Return [x, y] of the center of cell containing provided text 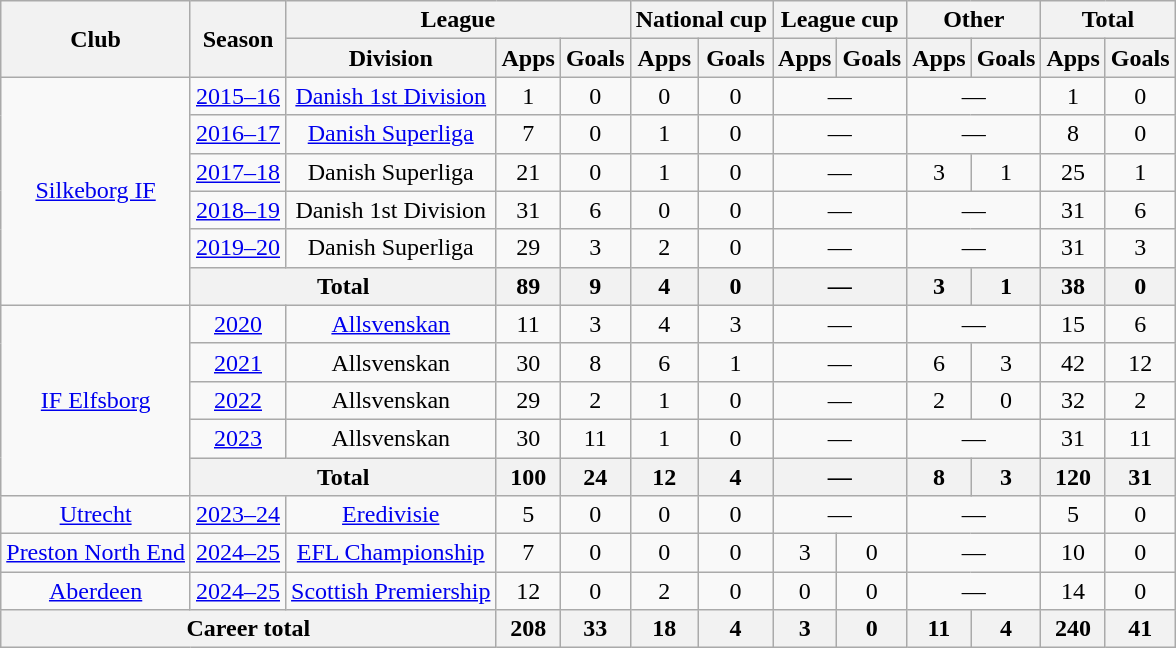
2023 [238, 438]
38 [1073, 286]
Division [391, 58]
33 [595, 629]
Silkeborg IF [96, 191]
League [458, 20]
IF Elfsborg [96, 400]
240 [1073, 629]
Other [974, 20]
Aberdeen [96, 591]
National cup [701, 20]
Scottish Premiership [391, 591]
2018–19 [238, 210]
120 [1073, 477]
32 [1073, 400]
208 [528, 629]
2017–18 [238, 172]
EFL Championship [391, 553]
2021 [238, 362]
24 [595, 477]
21 [528, 172]
41 [1140, 629]
2022 [238, 400]
25 [1073, 172]
2015–16 [238, 96]
2019–20 [238, 248]
Preston North End [96, 553]
42 [1073, 362]
10 [1073, 553]
14 [1073, 591]
9 [595, 286]
89 [528, 286]
Eredivisie [391, 515]
League cup [840, 20]
2023–24 [238, 515]
2016–17 [238, 134]
100 [528, 477]
18 [664, 629]
Career total [248, 629]
15 [1073, 324]
Season [238, 39]
Utrecht [96, 515]
Club [96, 39]
2020 [238, 324]
